Determine the (x, y) coordinate at the center of the cell enclosing the given text.  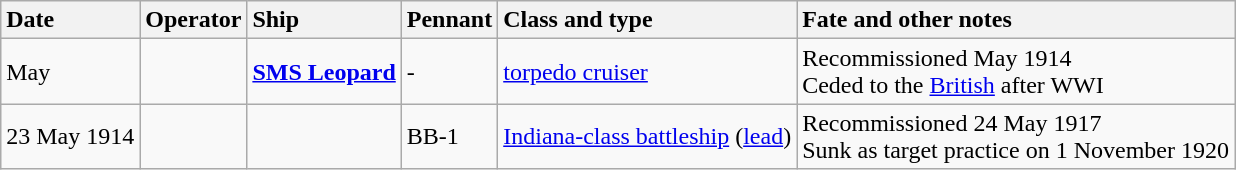
torpedo cruiser (648, 72)
Fate and other notes (1016, 20)
Pennant (449, 20)
Recommissioned May 1914Ceded to the British after WWI (1016, 72)
Operator (194, 20)
SMS Leopard (324, 72)
BB-1 (449, 136)
Date (70, 20)
Recommissioned 24 May 1917Sunk as target practice on 1 November 1920 (1016, 136)
May (70, 72)
- (449, 72)
Class and type (648, 20)
Indiana-class battleship (lead) (648, 136)
Ship (324, 20)
23 May 1914 (70, 136)
